Provide the [X, Y] coordinate of the cell's center where the given text is located.  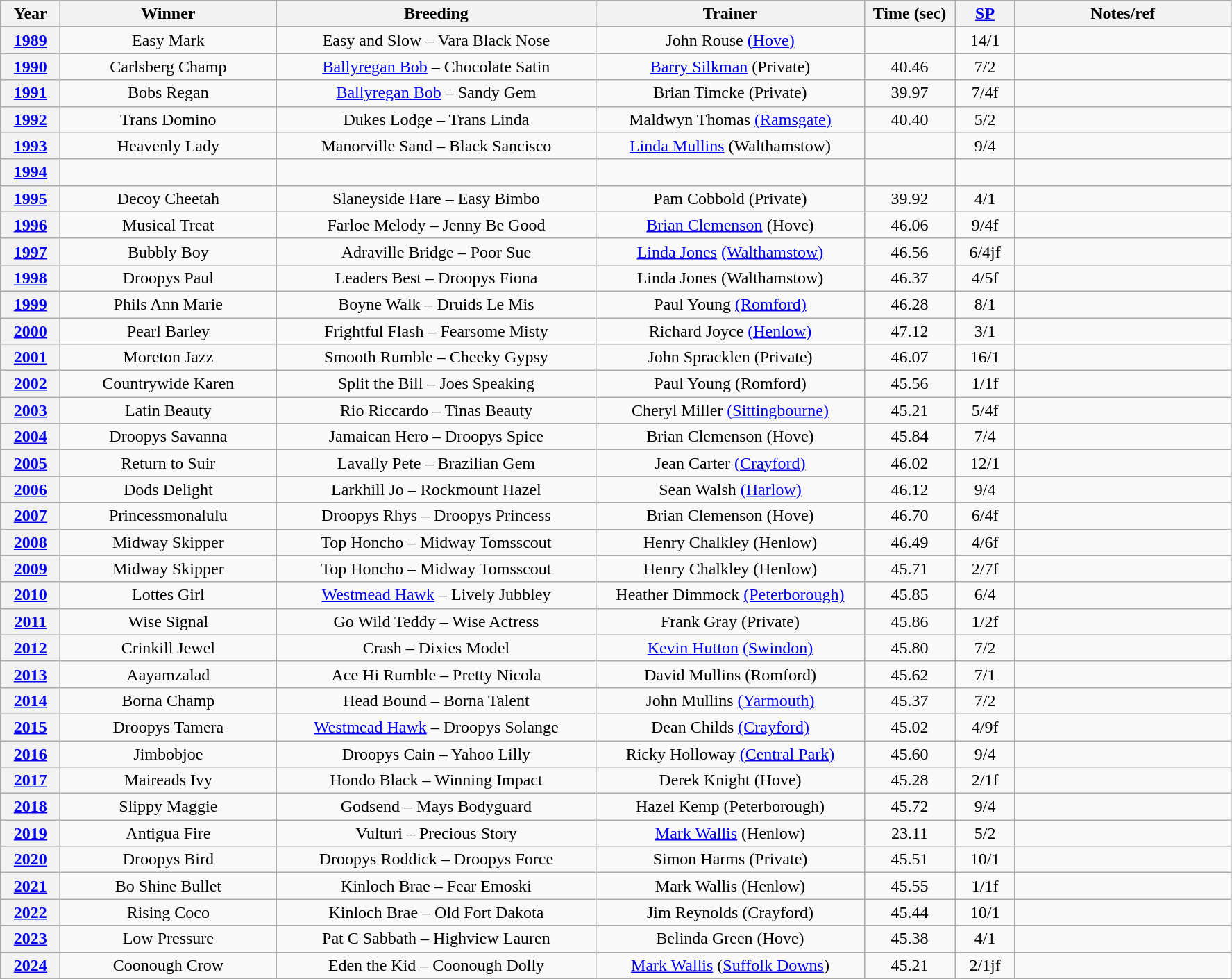
Jim Reynolds (Crayford) [730, 912]
2001 [31, 358]
Countrywide Karen [168, 384]
1992 [31, 119]
46.56 [909, 251]
7/4 [985, 437]
9/4f [985, 225]
46.02 [909, 463]
2016 [31, 753]
Year [31, 14]
Droopys Roddick – Droopys Force [436, 860]
47.12 [909, 331]
Sean Walsh (Harlow) [730, 489]
2/1jf [985, 965]
2015 [31, 727]
Farloe Melody – Jenny Be Good [436, 225]
Kevin Hutton (Swindon) [730, 648]
6/4jf [985, 251]
Richard Joyce (Henlow) [730, 331]
Crash – Dixies Model [436, 648]
2011 [31, 621]
Manorville Sand – Black Sancisco [436, 146]
Bo Shine Bullet [168, 886]
Pearl Barley [168, 331]
1997 [31, 251]
Jimbobjoe [168, 753]
Dods Delight [168, 489]
1996 [31, 225]
12/1 [985, 463]
1994 [31, 172]
Westmead Hawk – Droopys Solange [436, 727]
46.12 [909, 489]
Go Wild Teddy – Wise Actress [436, 621]
45.84 [909, 437]
Cheryl Miller (Sittingbourne) [730, 410]
46.37 [909, 278]
3/1 [985, 331]
2006 [31, 489]
2005 [31, 463]
40.40 [909, 119]
Decoy Cheetah [168, 199]
John Mullins (Yarmouth) [730, 701]
Trans Domino [168, 119]
45.28 [909, 780]
45.71 [909, 569]
2013 [31, 674]
Heather Dimmock (Peterborough) [730, 595]
Droopys Rhys – Droopys Princess [436, 516]
Trainer [730, 14]
23.11 [909, 833]
Rio Riccardo – Tinas Beauty [436, 410]
45.44 [909, 912]
Hazel Kemp (Peterborough) [730, 807]
45.86 [909, 621]
Aayamzalad [168, 674]
1991 [31, 93]
SP [985, 14]
2020 [31, 860]
2000 [31, 331]
Winner [168, 14]
Linda Mullins (Walthamstow) [730, 146]
2012 [31, 648]
Hondo Black – Winning Impact [436, 780]
2008 [31, 542]
Easy and Slow – Vara Black Nose [436, 40]
Carlsberg Champ [168, 67]
Slippy Maggie [168, 807]
Droopys Paul [168, 278]
39.92 [909, 199]
45.02 [909, 727]
John Rouse (Hove) [730, 40]
1995 [31, 199]
1989 [31, 40]
Maldwyn Thomas (Ramsgate) [730, 119]
Jamaican Hero – Droopys Spice [436, 437]
David Mullins (Romford) [730, 674]
Adraville Bridge – Poor Sue [436, 251]
40.46 [909, 67]
45.85 [909, 595]
2014 [31, 701]
1993 [31, 146]
45.56 [909, 384]
Slaneyside Hare – Easy Bimbo [436, 199]
5/4f [985, 410]
Godsend – Mays Bodyguard [436, 807]
7/4f [985, 93]
6/4 [985, 595]
2017 [31, 780]
2022 [31, 912]
4/9f [985, 727]
4/6f [985, 542]
2024 [31, 965]
Moreton Jazz [168, 358]
Ricky Holloway (Central Park) [730, 753]
Ace Hi Rumble – Pretty Nicola [436, 674]
Phils Ann Marie [168, 304]
Dukes Lodge – Trans Linda [436, 119]
Droopys Cain – Yahoo Lilly [436, 753]
2019 [31, 833]
45.51 [909, 860]
Brian Timcke (Private) [730, 93]
45.72 [909, 807]
Droopys Savanna [168, 437]
Boyne Walk – Druids Le Mis [436, 304]
Wise Signal [168, 621]
2/1f [985, 780]
16/1 [985, 358]
14/1 [985, 40]
7/1 [985, 674]
2023 [31, 939]
Bobs Regan [168, 93]
2021 [31, 886]
Bubbly Boy [168, 251]
Pat C Sabbath – Highview Lauren [436, 939]
Split the Bill – Joes Speaking [436, 384]
Simon Harms (Private) [730, 860]
1998 [31, 278]
Ballyregan Bob – Chocolate Satin [436, 67]
Pam Cobbold (Private) [730, 199]
Jean Carter (Crayford) [730, 463]
8/1 [985, 304]
Crinkill Jewel [168, 648]
Kinloch Brae – Fear Emoski [436, 886]
Westmead Hawk – Lively Jubbley [436, 595]
Eden the Kid – Coonough Dolly [436, 965]
6/4f [985, 516]
Smooth Rumble – Cheeky Gypsy [436, 358]
Latin Beauty [168, 410]
Droopys Tamera [168, 727]
Lavally Pete – Brazilian Gem [436, 463]
Droopys Bird [168, 860]
Larkhill Jo – Rockmount Hazel [436, 489]
1/2f [985, 621]
Notes/ref [1123, 14]
Musical Treat [168, 225]
46.28 [909, 304]
2/7f [985, 569]
39.97 [909, 93]
45.60 [909, 753]
46.49 [909, 542]
1999 [31, 304]
Maireads Ivy [168, 780]
45.37 [909, 701]
Derek Knight (Hove) [730, 780]
Rising Coco [168, 912]
Leaders Best – Droopys Fiona [436, 278]
2004 [31, 437]
1990 [31, 67]
Princessmonalulu [168, 516]
45.62 [909, 674]
Mark Wallis (Suffolk Downs) [730, 965]
Ballyregan Bob – Sandy Gem [436, 93]
2002 [31, 384]
Return to Suir [168, 463]
46.06 [909, 225]
Lottes Girl [168, 595]
Borna Champ [168, 701]
2009 [31, 569]
Heavenly Lady [168, 146]
46.70 [909, 516]
Coonough Crow [168, 965]
Antigua Fire [168, 833]
Dean Childs (Crayford) [730, 727]
Time (sec) [909, 14]
45.38 [909, 939]
John Spracklen (Private) [730, 358]
Frank Gray (Private) [730, 621]
2003 [31, 410]
Frightful Flash – Fearsome Misty [436, 331]
Low Pressure [168, 939]
45.55 [909, 886]
Belinda Green (Hove) [730, 939]
46.07 [909, 358]
Kinloch Brae – Old Fort Dakota [436, 912]
2007 [31, 516]
Barry Silkman (Private) [730, 67]
Head Bound – Borna Talent [436, 701]
2010 [31, 595]
45.80 [909, 648]
Vulturi – Precious Story [436, 833]
Easy Mark [168, 40]
2018 [31, 807]
4/5f [985, 278]
Breeding [436, 14]
